Provide the (x, y) coordinate of the cell's center where the given text is located.  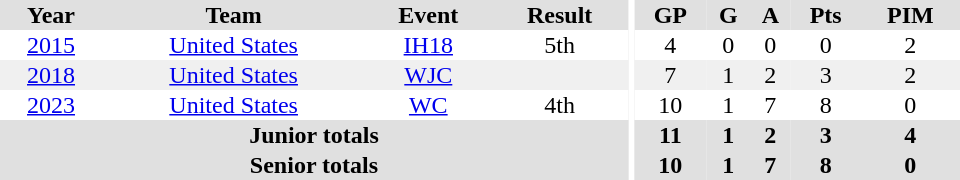
Team (234, 15)
A (770, 15)
Senior totals (314, 165)
4th (560, 105)
WC (428, 105)
WJC (428, 75)
IH18 (428, 45)
2023 (51, 105)
Pts (826, 15)
G (728, 15)
Event (428, 15)
PIM (910, 15)
Junior totals (314, 135)
5th (560, 45)
2018 (51, 75)
11 (670, 135)
Result (560, 15)
GP (670, 15)
Year (51, 15)
2015 (51, 45)
